For the text-containing cell, return its midpoint in (X, Y) coordinate format. 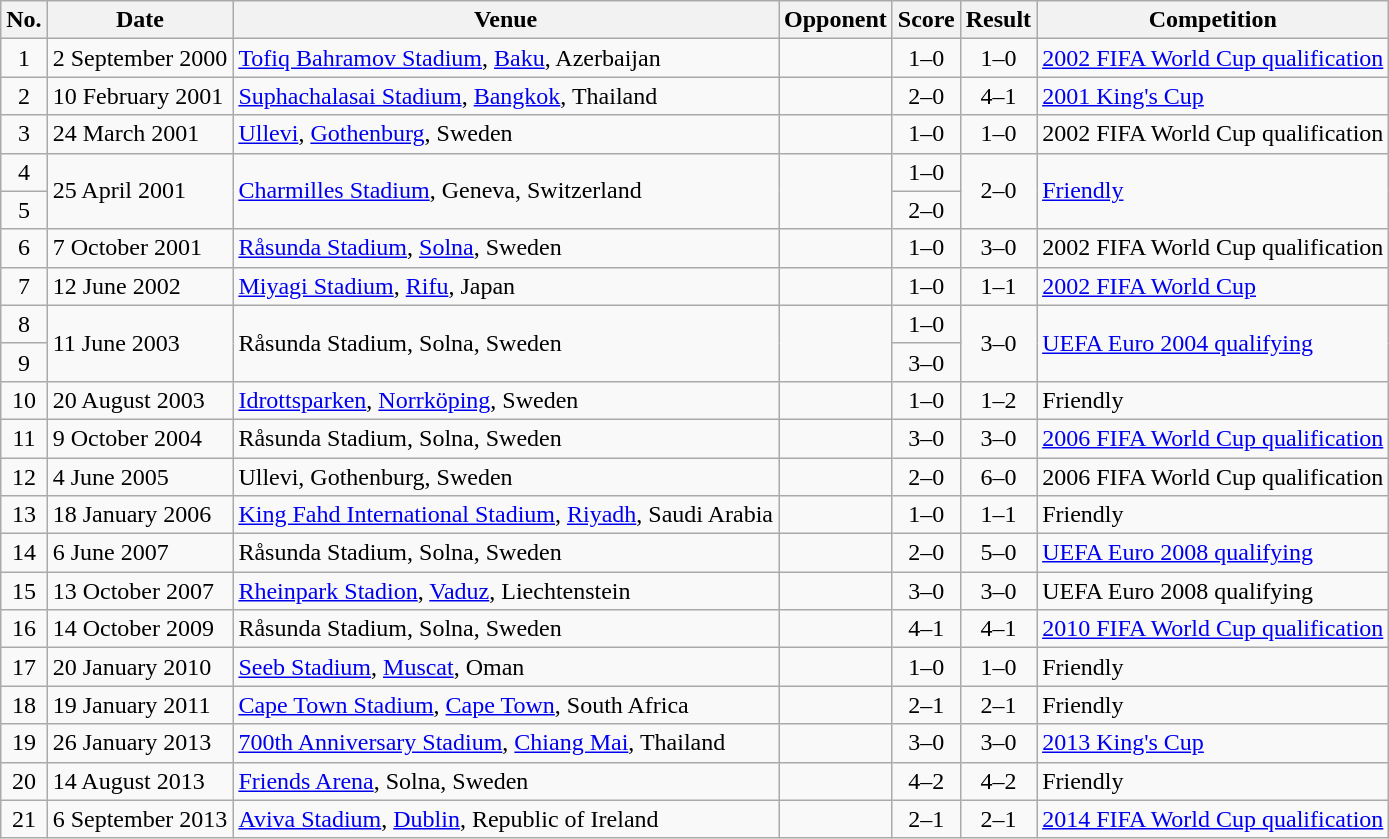
1–2 (998, 400)
2013 King's Cup (1213, 743)
2010 FIFA World Cup qualification (1213, 629)
Idrottsparken, Norrköping, Sweden (506, 400)
20 (24, 781)
5–0 (998, 553)
Competition (1213, 20)
11 June 2003 (140, 343)
20 January 2010 (140, 667)
UEFA Euro 2004 qualifying (1213, 343)
1 (24, 58)
20 August 2003 (140, 400)
14 October 2009 (140, 629)
26 January 2013 (140, 743)
11 (24, 438)
6 (24, 248)
10 February 2001 (140, 96)
16 (24, 629)
Charmilles Stadium, Geneva, Switzerland (506, 191)
9 (24, 362)
13 (24, 515)
17 (24, 667)
21 (24, 819)
2014 FIFA World Cup qualification (1213, 819)
8 (24, 324)
Friends Arena, Solna, Sweden (506, 781)
Rheinpark Stadion, Vaduz, Liechtenstein (506, 591)
10 (24, 400)
7 October 2001 (140, 248)
3 (24, 134)
19 January 2011 (140, 705)
Venue (506, 20)
2001 King's Cup (1213, 96)
Opponent (835, 20)
5 (24, 210)
Suphachalasai Stadium, Bangkok, Thailand (506, 96)
Tofiq Bahramov Stadium, Baku, Azerbaijan (506, 58)
19 (24, 743)
6–0 (998, 477)
13 October 2007 (140, 591)
18 (24, 705)
Seeb Stadium, Muscat, Oman (506, 667)
Result (998, 20)
Miyagi Stadium, Rifu, Japan (506, 286)
Aviva Stadium, Dublin, Republic of Ireland (506, 819)
2 September 2000 (140, 58)
24 March 2001 (140, 134)
14 (24, 553)
18 January 2006 (140, 515)
7 (24, 286)
Cape Town Stadium, Cape Town, South Africa (506, 705)
Score (926, 20)
6 September 2013 (140, 819)
4 (24, 172)
25 April 2001 (140, 191)
9 October 2004 (140, 438)
4 June 2005 (140, 477)
15 (24, 591)
12 June 2002 (140, 286)
700th Anniversary Stadium, Chiang Mai, Thailand (506, 743)
2 (24, 96)
2002 FIFA World Cup (1213, 286)
Date (140, 20)
12 (24, 477)
6 June 2007 (140, 553)
14 August 2013 (140, 781)
No. (24, 20)
King Fahd International Stadium, Riyadh, Saudi Arabia (506, 515)
